Capture the cell that displays the provided text and extract its (x, y) central coordinate. 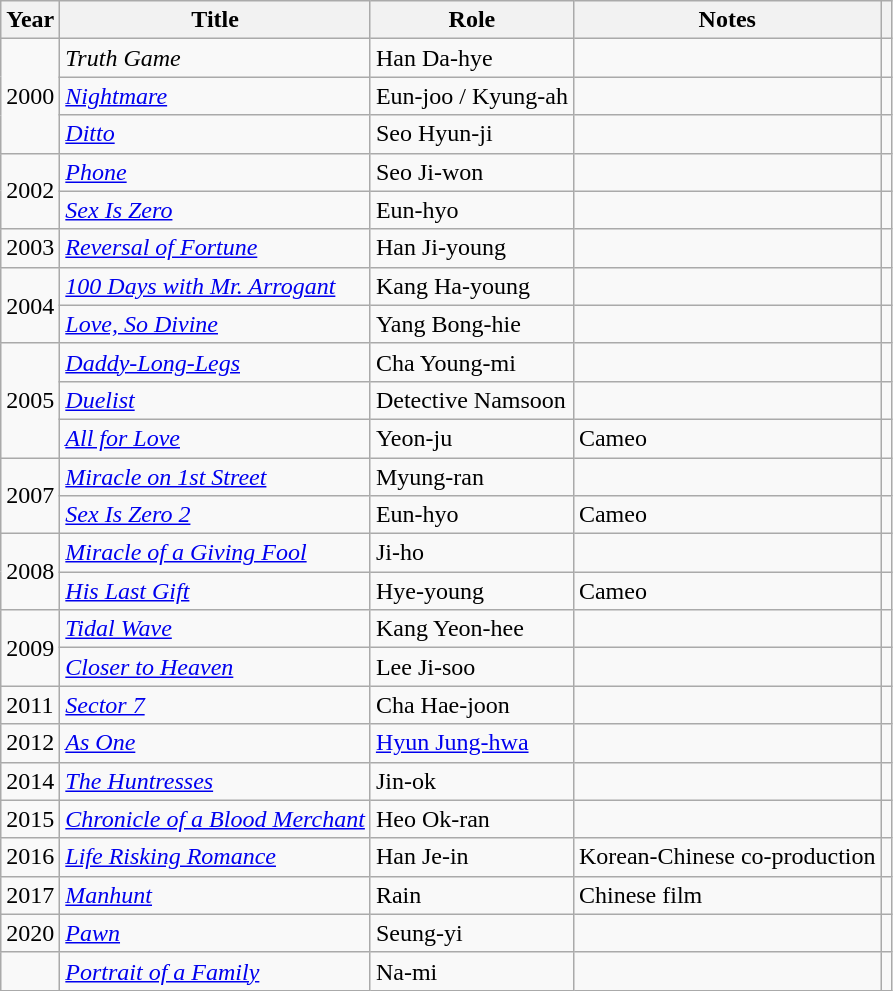
Sector 7 (216, 705)
2004 (30, 305)
2000 (30, 96)
Rain (472, 895)
2007 (30, 496)
Miracle on 1st Street (216, 477)
Han Da-hye (472, 58)
Kang Yeon-hee (472, 629)
2012 (30, 743)
Miracle of a Giving Fool (216, 553)
Duelist (216, 400)
Na-mi (472, 971)
Year (30, 20)
2009 (30, 648)
Yang Bong-hie (472, 324)
2017 (30, 895)
Title (216, 20)
Han Je-in (472, 857)
Hye-young (472, 591)
Reversal of Fortune (216, 248)
Seo Ji-won (472, 172)
2015 (30, 819)
2008 (30, 572)
100 Days with Mr. Arrogant (216, 286)
Notes (727, 20)
Truth Game (216, 58)
All for Love (216, 438)
Daddy-Long-Legs (216, 362)
Korean-Chinese co-production (727, 857)
2002 (30, 191)
Cha Young-mi (472, 362)
Eun-joo / Kyung-ah (472, 96)
Ditto (216, 134)
Manhunt (216, 895)
2011 (30, 705)
2005 (30, 400)
Role (472, 20)
Heo Ok-ran (472, 819)
Seung-yi (472, 933)
Seo Hyun-ji (472, 134)
Tidal Wave (216, 629)
Closer to Heaven (216, 667)
The Huntresses (216, 781)
2014 (30, 781)
Detective Namsoon (472, 400)
Myung-ran (472, 477)
Han Ji-young (472, 248)
Life Risking Romance (216, 857)
Sex Is Zero 2 (216, 515)
Chronicle of a Blood Merchant (216, 819)
As One (216, 743)
2020 (30, 933)
Ji-ho (472, 553)
2003 (30, 248)
His Last Gift (216, 591)
Phone (216, 172)
Yeon-ju (472, 438)
Pawn (216, 933)
Nightmare (216, 96)
Lee Ji-soo (472, 667)
Jin-ok (472, 781)
Love, So Divine (216, 324)
2016 (30, 857)
Sex Is Zero (216, 210)
Hyun Jung-hwa (472, 743)
Kang Ha-young (472, 286)
Cha Hae-joon (472, 705)
Portrait of a Family (216, 971)
Chinese film (727, 895)
